From the cell containing the given text, extract its center point as [X, Y] coordinate. 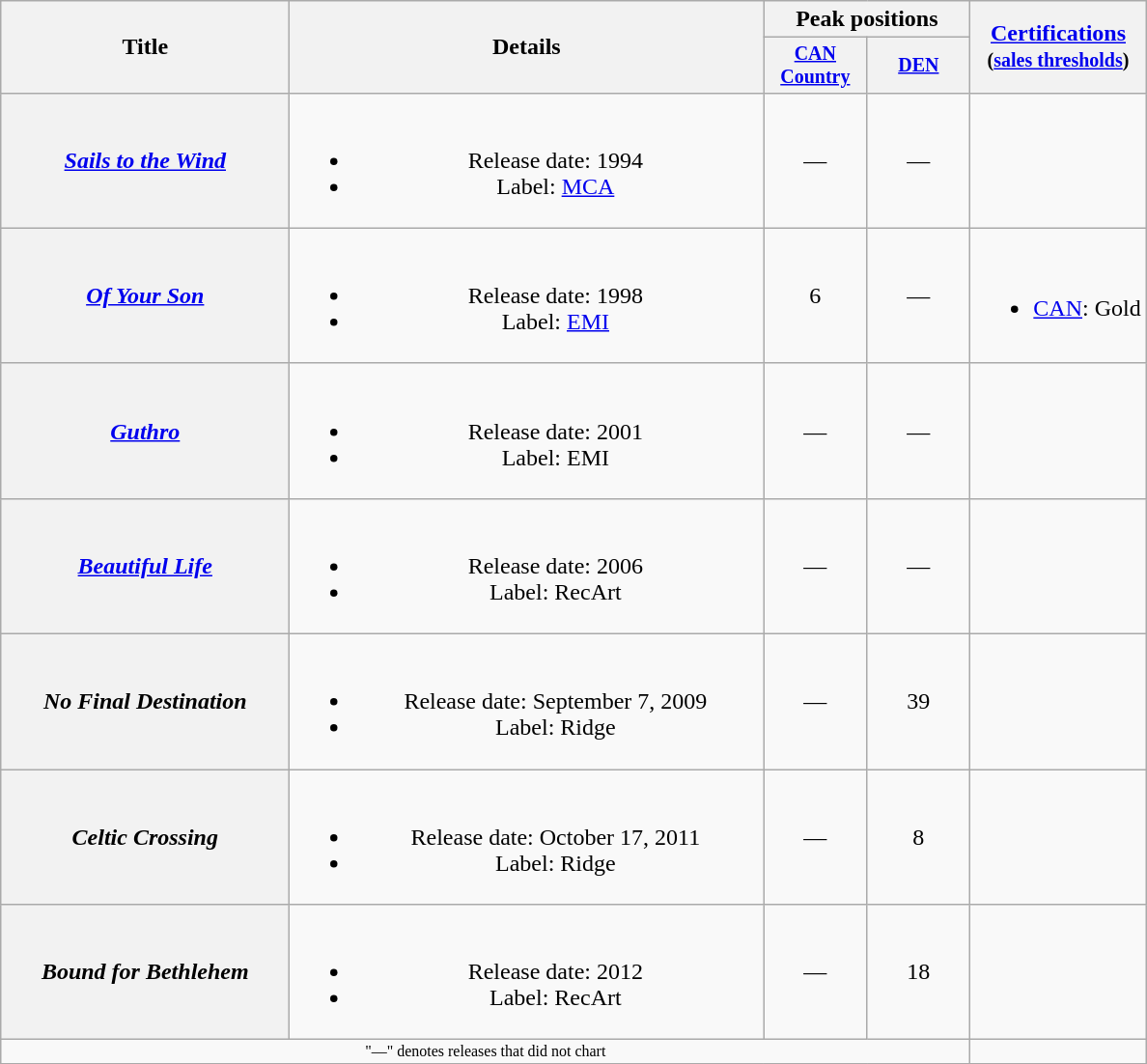
Release date: 1998Label: EMI [527, 295]
Title [145, 47]
Release date: October 17, 2011Label: Ridge [527, 837]
Details [527, 47]
Bound for Bethlehem [145, 972]
Peak positions [867, 19]
Guthro [145, 431]
Certifications(sales thresholds) [1058, 47]
DEN [919, 66]
CAN Country [815, 66]
39 [919, 702]
Release date: 2006Label: RecArt [527, 566]
Beautiful Life [145, 566]
18 [919, 972]
Release date: 1994Label: MCA [527, 160]
No Final Destination [145, 702]
"—" denotes releases that did not chart [486, 1051]
Sails to the Wind [145, 160]
8 [919, 837]
Of Your Son [145, 295]
Release date: 2012Label: RecArt [527, 972]
CAN: Gold [1058, 295]
Release date: 2001Label: EMI [527, 431]
Release date: September 7, 2009Label: Ridge [527, 702]
6 [815, 295]
Celtic Crossing [145, 837]
